Search for the cell housing the specified text and yield its (x, y) center coordinate. 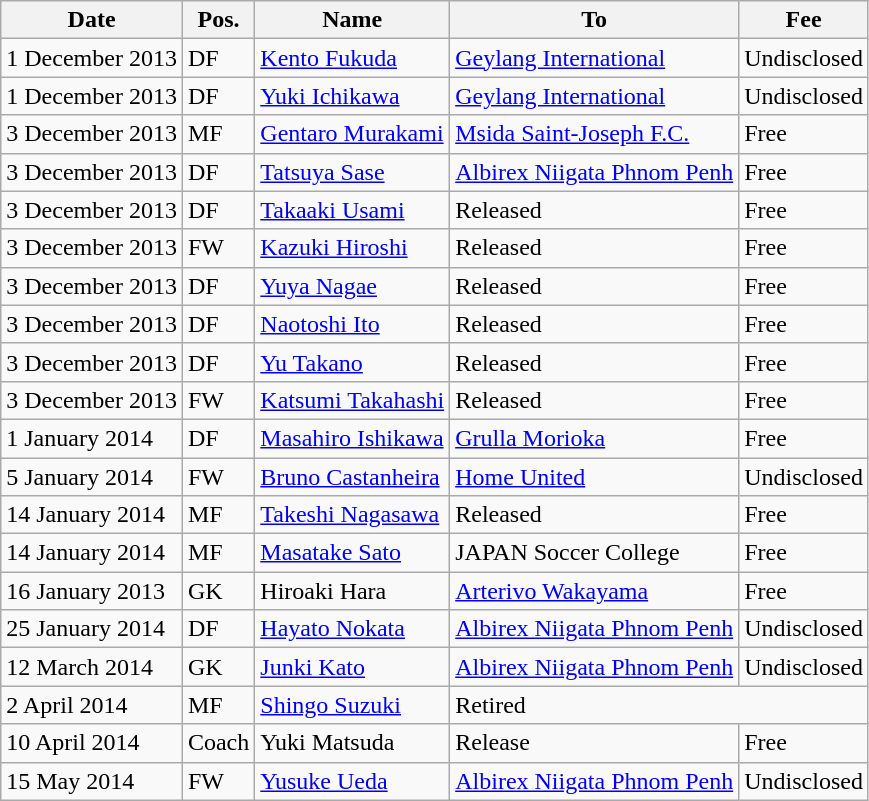
Hiroaki Hara (352, 591)
Yuki Matsuda (352, 743)
Gentaro Murakami (352, 134)
10 April 2014 (92, 743)
Msida Saint-Joseph F.C. (594, 134)
Name (352, 20)
Coach (218, 743)
Release (594, 743)
Kento Fukuda (352, 58)
16 January 2013 (92, 591)
5 January 2014 (92, 477)
Retired (660, 705)
Home United (594, 477)
2 April 2014 (92, 705)
Tatsuya Sase (352, 172)
Hayato Nokata (352, 629)
25 January 2014 (92, 629)
Katsumi Takahashi (352, 400)
Yu Takano (352, 362)
Fee (804, 20)
Yusuke Ueda (352, 781)
Masahiro Ishikawa (352, 438)
Grulla Morioka (594, 438)
Shingo Suzuki (352, 705)
Pos. (218, 20)
Yuya Nagae (352, 286)
Takeshi Nagasawa (352, 515)
1 January 2014 (92, 438)
Naotoshi Ito (352, 324)
Masatake Sato (352, 553)
12 March 2014 (92, 667)
Date (92, 20)
Yuki Ichikawa (352, 96)
To (594, 20)
JAPAN Soccer College (594, 553)
15 May 2014 (92, 781)
Bruno Castanheira (352, 477)
Kazuki Hiroshi (352, 248)
Junki Kato (352, 667)
Arterivo Wakayama (594, 591)
Takaaki Usami (352, 210)
